Return the (X, Y) coordinate for the center point of the cell that contains the specified text.  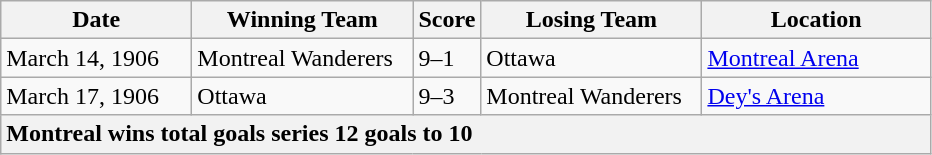
Winning Team (302, 20)
Location (816, 20)
9–3 (447, 96)
March 17, 1906 (96, 96)
Dey's Arena (816, 96)
Montreal Arena (816, 58)
Score (447, 20)
Losing Team (592, 20)
Montreal wins total goals series 12 goals to 10 (466, 134)
March 14, 1906 (96, 58)
9–1 (447, 58)
Date (96, 20)
